Identify which cell holds the provided text, then report its [X, Y] central coordinate. 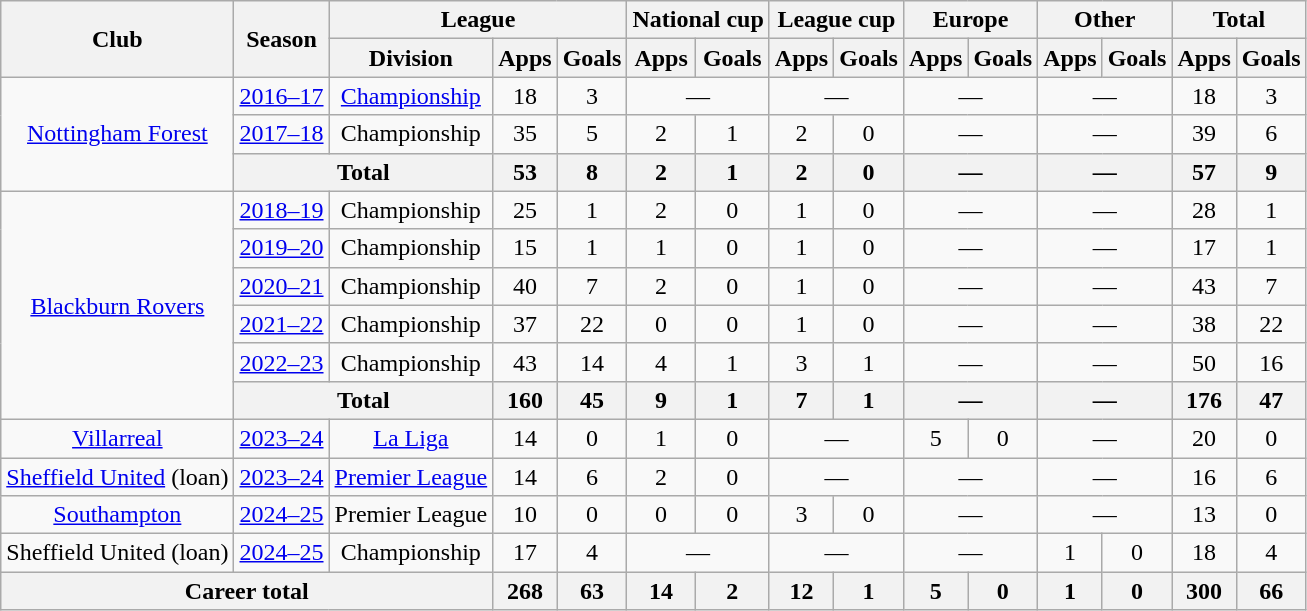
Villarreal [118, 438]
National cup [698, 20]
Blackburn Rovers [118, 305]
28 [1204, 210]
40 [525, 286]
300 [1204, 591]
Season [282, 39]
Southampton [118, 515]
35 [525, 134]
10 [525, 515]
268 [525, 591]
12 [801, 591]
45 [592, 400]
League [478, 20]
66 [1271, 591]
Other [1105, 20]
2017–18 [282, 134]
2020–21 [282, 286]
2022–23 [282, 362]
Europe [970, 20]
League cup [836, 20]
13 [1204, 515]
47 [1271, 400]
15 [525, 248]
50 [1204, 362]
37 [525, 324]
2018–19 [282, 210]
La Liga [411, 438]
2021–22 [282, 324]
Career total [247, 591]
2016–17 [282, 96]
2019–20 [282, 248]
8 [592, 172]
38 [1204, 324]
39 [1204, 134]
Club [118, 39]
160 [525, 400]
20 [1204, 438]
25 [525, 210]
Division [411, 58]
57 [1204, 172]
53 [525, 172]
63 [592, 591]
Nottingham Forest [118, 134]
176 [1204, 400]
